Identify which cell holds the provided text, then report its [x, y] central coordinate. 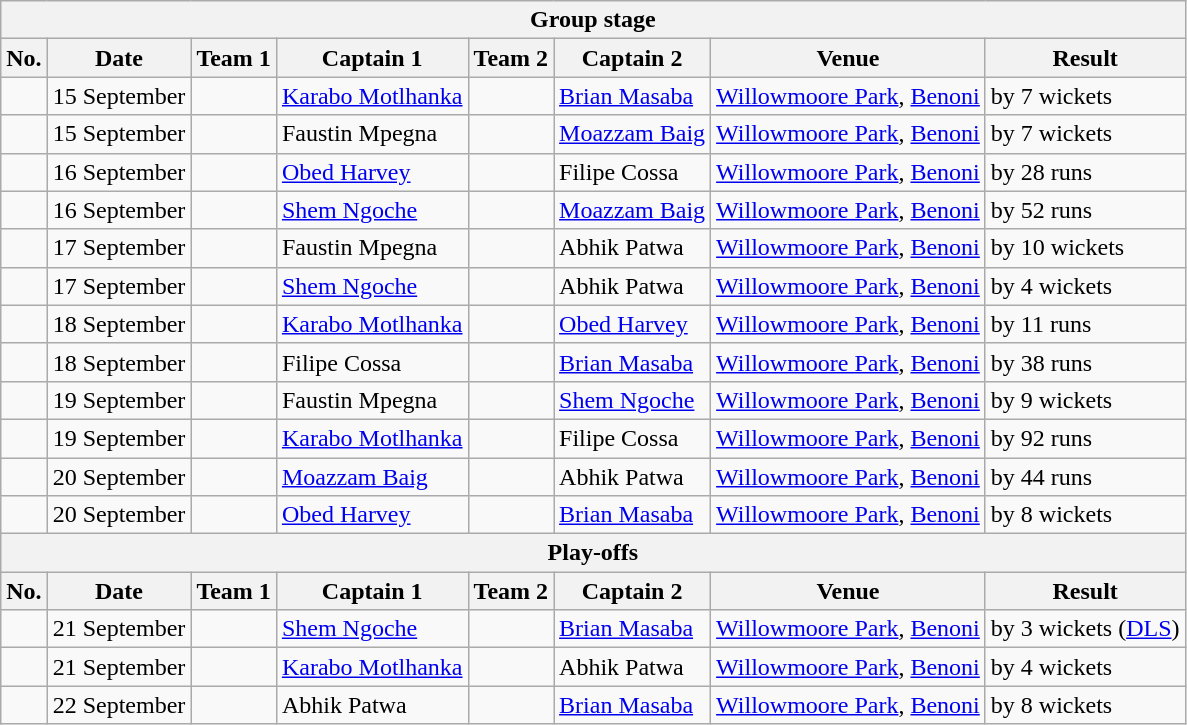
by 28 runs [1085, 172]
by 10 wickets [1085, 248]
by 44 runs [1085, 477]
by 92 runs [1085, 438]
by 52 runs [1085, 210]
Group stage [593, 20]
by 38 runs [1085, 362]
by 9 wickets [1085, 400]
by 3 wickets (DLS) [1085, 629]
22 September [119, 705]
by 11 runs [1085, 324]
Play-offs [593, 553]
